Determine the (X, Y) coordinate at the center of the cell enclosing the given text.  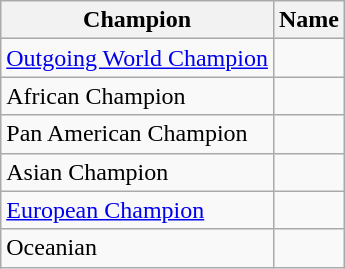
African Champion (138, 96)
Champion (138, 20)
Pan American Champion (138, 134)
Asian Champion (138, 172)
Outgoing World Champion (138, 58)
European Champion (138, 210)
Name (308, 20)
Oceanian (138, 248)
